Return (x, y) of the center of cell containing provided text 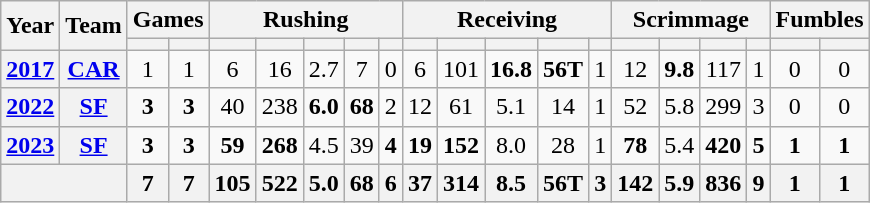
28 (564, 145)
268 (280, 145)
40 (232, 107)
Games (168, 20)
4 (390, 145)
16.8 (510, 69)
2 (390, 107)
16 (280, 69)
Team (94, 26)
52 (636, 107)
836 (724, 183)
37 (420, 183)
117 (724, 69)
2022 (30, 107)
9.8 (680, 69)
5.0 (324, 183)
2023 (30, 145)
299 (724, 107)
61 (460, 107)
6.0 (324, 107)
Fumbles (820, 20)
5 (758, 145)
142 (636, 183)
152 (460, 145)
5.8 (680, 107)
5.1 (510, 107)
59 (232, 145)
Rushing (306, 20)
105 (232, 183)
2.7 (324, 69)
238 (280, 107)
2017 (30, 69)
314 (460, 183)
39 (362, 145)
Year (30, 26)
Receiving (506, 20)
5.9 (680, 183)
5.4 (680, 145)
19 (420, 145)
101 (460, 69)
78 (636, 145)
9 (758, 183)
4.5 (324, 145)
Scrimmage (691, 20)
8.0 (510, 145)
14 (564, 107)
CAR (94, 69)
522 (280, 183)
420 (724, 145)
8.5 (510, 183)
